Pinpoint the cell where the given text exists, returning its (X, Y) midpoint coordinate. 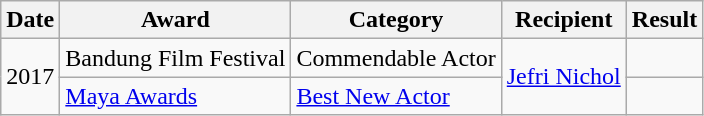
2017 (30, 77)
Jefri Nichol (564, 77)
Maya Awards (176, 96)
Commendable Actor (396, 58)
Best New Actor (396, 96)
Date (30, 20)
Category (396, 20)
Award (176, 20)
Recipient (564, 20)
Result (664, 20)
Bandung Film Festival (176, 58)
